Locate the cell with the specified text and output its [X, Y] center coordinate. 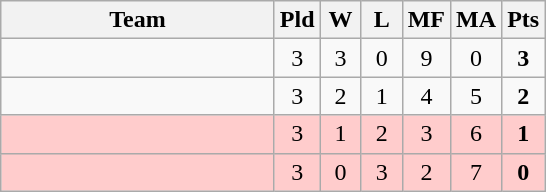
9 [426, 58]
5 [476, 96]
7 [476, 172]
W [340, 20]
MF [426, 20]
4 [426, 96]
L [382, 20]
MA [476, 20]
6 [476, 134]
Pts [524, 20]
Team [138, 20]
Pld [297, 20]
